Capture the cell that displays the provided text and extract its (x, y) central coordinate. 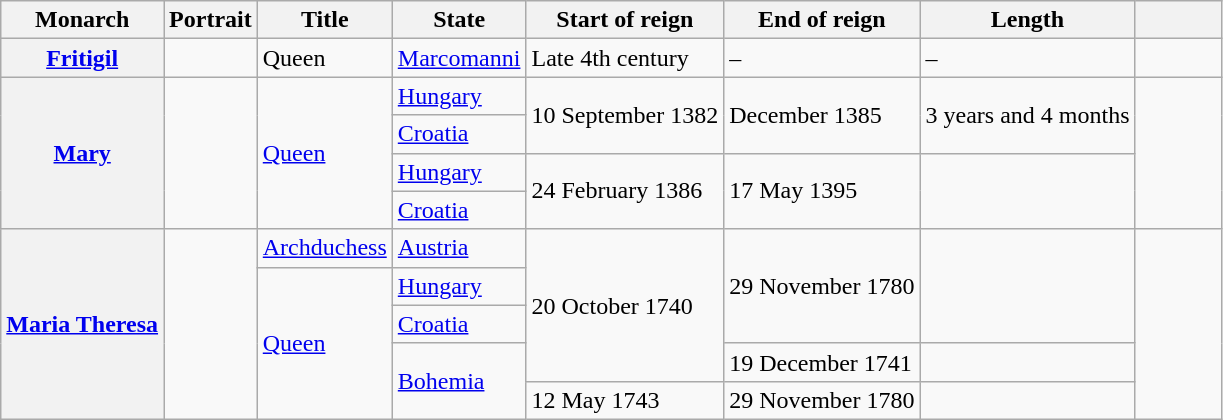
Length (1028, 20)
Marcomanni (459, 58)
Maria Theresa (82, 324)
19 December 1741 (822, 362)
Fritigil (82, 58)
Portrait (211, 20)
End of reign (822, 20)
3 years and 4 months (1028, 115)
Austria (459, 248)
20 October 1740 (625, 305)
State (459, 20)
Bohemia (459, 381)
Title (324, 20)
Start of reign (625, 20)
Monarch (82, 20)
17 May 1395 (822, 191)
December 1385 (822, 115)
10 September 1382 (625, 115)
Archduchess (324, 248)
Late 4th century (625, 58)
12 May 1743 (625, 400)
Mary (82, 153)
24 February 1386 (625, 191)
